Scan for the cell matching the given text and deliver its [x, y] coordinate at center. 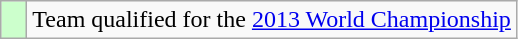
Team qualified for the 2013 World Championship [272, 20]
